Identify which cell holds the provided text, then report its (x, y) central coordinate. 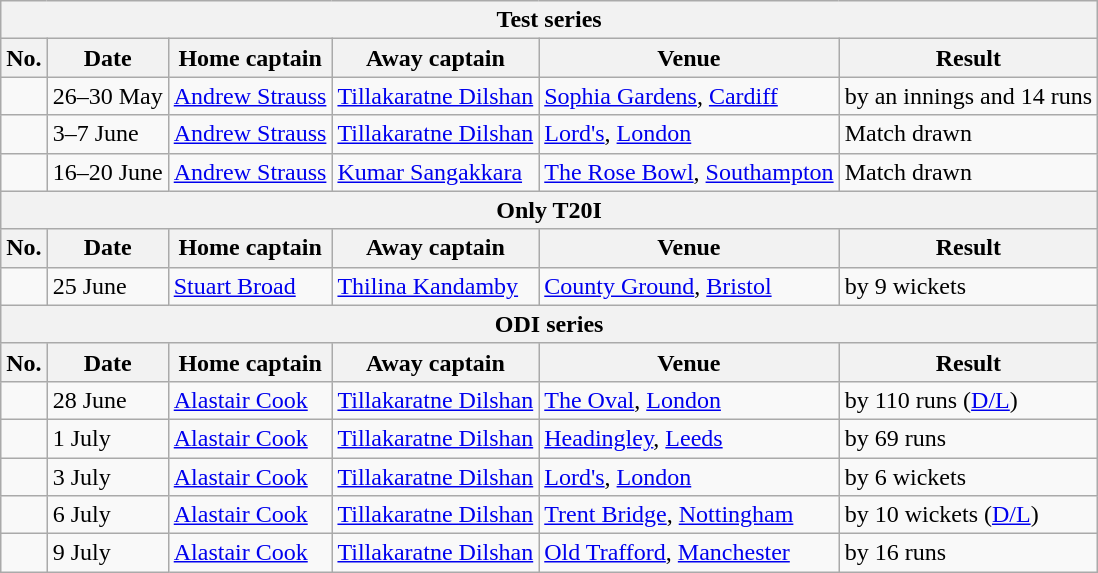
1 July (108, 438)
by 10 wickets (D/L) (968, 515)
County Ground, Bristol (689, 286)
9 July (108, 553)
by 110 runs (D/L) (968, 400)
3 July (108, 477)
Only T20I (550, 210)
Kumar Sangakkara (436, 172)
The Oval, London (689, 400)
Sophia Gardens, Cardiff (689, 96)
Stuart Broad (250, 286)
Old Trafford, Manchester (689, 553)
by 69 runs (968, 438)
26–30 May (108, 96)
3–7 June (108, 134)
by an innings and 14 runs (968, 96)
6 July (108, 515)
Headingley, Leeds (689, 438)
Trent Bridge, Nottingham (689, 515)
Thilina Kandamby (436, 286)
The Rose Bowl, Southampton (689, 172)
by 9 wickets (968, 286)
by 16 runs (968, 553)
16–20 June (108, 172)
25 June (108, 286)
ODI series (550, 324)
Test series (550, 20)
28 June (108, 400)
by 6 wickets (968, 477)
